Capture the cell that displays the provided text and extract its [X, Y] central coordinate. 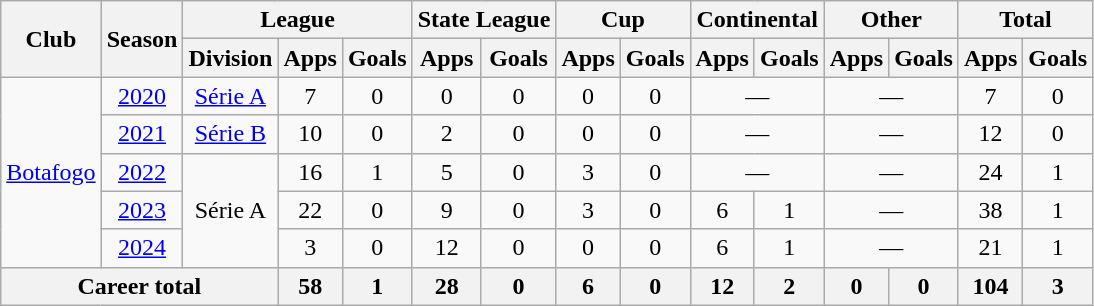
League [298, 20]
Cup [623, 20]
9 [446, 210]
22 [310, 210]
2020 [142, 96]
Other [891, 20]
10 [310, 134]
2023 [142, 210]
Total [1025, 20]
58 [310, 286]
24 [990, 172]
28 [446, 286]
Season [142, 39]
2021 [142, 134]
Continental [757, 20]
Division [230, 58]
2022 [142, 172]
State League [484, 20]
16 [310, 172]
104 [990, 286]
21 [990, 248]
Career total [140, 286]
38 [990, 210]
Série B [230, 134]
Botafogo [51, 172]
Club [51, 39]
2024 [142, 248]
5 [446, 172]
